Search for the cell housing the specified text and yield its [X, Y] center coordinate. 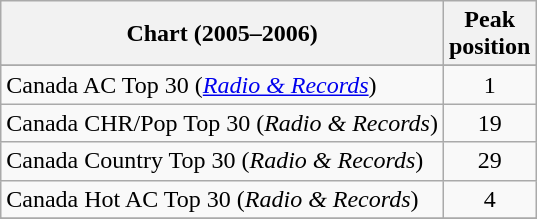
4 [489, 199]
29 [489, 161]
Canada Hot AC Top 30 (Radio & Records) [222, 199]
Peakposition [489, 34]
19 [489, 123]
Canada CHR/Pop Top 30 (Radio & Records) [222, 123]
Canada Country Top 30 (Radio & Records) [222, 161]
Canada AC Top 30 (Radio & Records) [222, 85]
Chart (2005–2006) [222, 34]
1 [489, 85]
